Provide the [X, Y] coordinate of the cell's center where the given text is located.  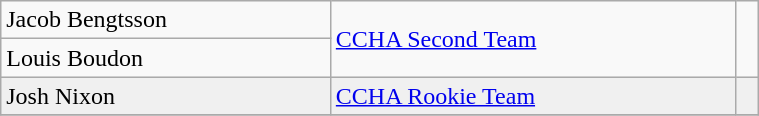
Louis Boudon [166, 58]
Jacob Bengtsson [166, 20]
CCHA Second Team [533, 39]
CCHA Rookie Team [533, 96]
Josh Nixon [166, 96]
